From the cell containing the given text, extract its center point as [x, y] coordinate. 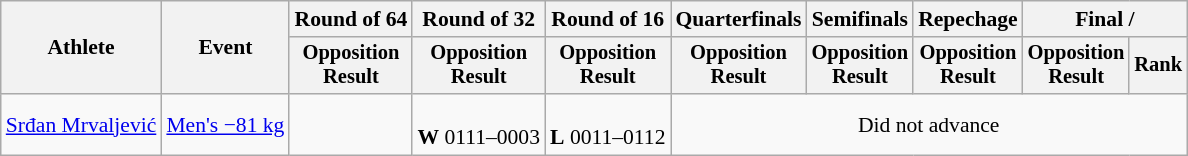
Round of 64 [350, 19]
Athlete [82, 48]
Rank [1158, 66]
L 0011–0112 [608, 124]
Srđan Mrvaljević [82, 124]
Did not advance [928, 124]
Quarterfinals [738, 19]
W 0111–0003 [478, 124]
Men's −81 kg [225, 124]
Round of 16 [608, 19]
Round of 32 [478, 19]
Semifinals [860, 19]
Event [225, 48]
Final / [1105, 19]
Repechage [968, 19]
